For the text-containing cell, return its midpoint in (x, y) coordinate format. 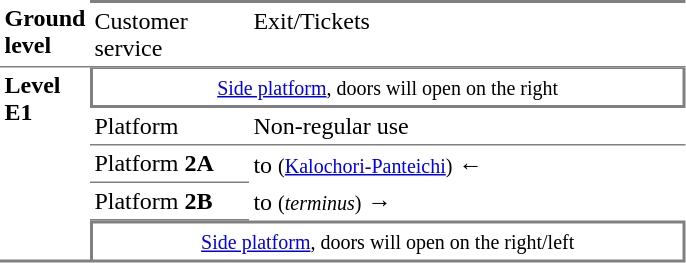
Platform 2B (170, 202)
to (Kalochori-Panteichi) ← (467, 165)
to (terminus) → (467, 202)
Exit/Tickets (467, 34)
Platform (170, 127)
Platform 2A (170, 165)
Customer service (170, 34)
LevelΕ1 (45, 166)
Non-regular use (467, 127)
Side platform, doors will open on the right (388, 88)
Side platform, doors will open on the right/left (388, 241)
Ground level (45, 34)
